Identify which cell holds the provided text, then report its [X, Y] central coordinate. 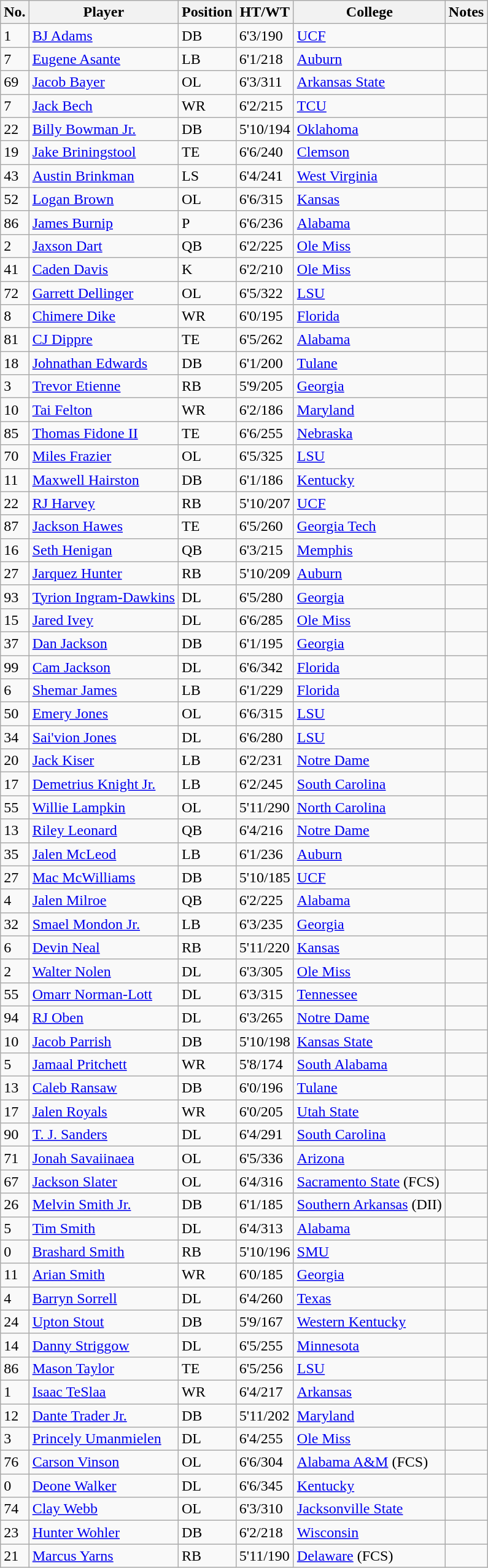
Clemson [370, 152]
6'2/245 [265, 784]
Caleb Ransaw [103, 1088]
Chimere Dike [103, 316]
Cam Jackson [103, 667]
6'4/313 [265, 1228]
Dan Jackson [103, 643]
76 [15, 1462]
Garrett Dellinger [103, 293]
6'6/255 [265, 433]
Delaware (FCS) [370, 1556]
Wisconsin [370, 1532]
Dante Trader Jr. [103, 1415]
5'11/190 [265, 1556]
41 [15, 269]
CJ Dippre [103, 340]
6'2/210 [265, 269]
20 [15, 761]
Jarquez Hunter [103, 573]
Nebraska [370, 433]
Jacob Parrish [103, 1041]
Danny Striggow [103, 1345]
Jack Kiser [103, 761]
6'6/304 [265, 1462]
5'11/220 [265, 947]
T. J. Sanders [103, 1135]
43 [15, 176]
Hunter Wohler [103, 1532]
Jalen Milroe [103, 901]
Barryn Sorrell [103, 1298]
Marcus Yarns [103, 1556]
RJ Harvey [103, 503]
8 [15, 316]
6'1/195 [265, 643]
6'3/305 [265, 971]
Tyrion Ingram-Dawkins [103, 597]
6'3/190 [265, 36]
Jake Briningstool [103, 152]
Kansas State [370, 1041]
Georgia Tech [370, 527]
6'4/260 [265, 1298]
Johnathan Edwards [103, 363]
67 [15, 1182]
35 [15, 854]
72 [15, 293]
6'4/291 [265, 1135]
Maxwell Hairston [103, 480]
6'6/342 [265, 667]
87 [15, 527]
6'4/255 [265, 1439]
South Alabama [370, 1065]
6'1/218 [265, 59]
Jonah Savaiinaea [103, 1158]
6'5/262 [265, 340]
69 [15, 82]
Southern Arkansas (DII) [370, 1205]
16 [15, 550]
6'1/229 [265, 691]
6'1/236 [265, 854]
6'5/325 [265, 457]
6'3/235 [265, 924]
93 [15, 597]
Brashard Smith [103, 1252]
19 [15, 152]
6'2/186 [265, 410]
Arizona [370, 1158]
6'2/215 [265, 106]
Alabama A&M (FCS) [370, 1462]
81 [15, 340]
Miles Frazier [103, 457]
6'0/205 [265, 1111]
Utah State [370, 1111]
Eugene Asante [103, 59]
College [370, 12]
5'10/198 [265, 1041]
6'5/260 [265, 527]
Thomas Fidone II [103, 433]
6'5/255 [265, 1345]
5'10/196 [265, 1252]
Jalen Royals [103, 1111]
Sacramento State (FCS) [370, 1182]
Carson Vinson [103, 1462]
Oklahoma [370, 129]
6'6/236 [265, 222]
52 [15, 199]
Tennessee [370, 994]
Texas [370, 1298]
Jalen McLeod [103, 854]
6'0/196 [265, 1088]
5'9/205 [265, 386]
Arian Smith [103, 1275]
Emery Jones [103, 714]
34 [15, 737]
Clay Webb [103, 1509]
Riley Leonard [103, 831]
Notes [466, 12]
Jacksonville State [370, 1509]
5'11/202 [265, 1415]
West Virginia [370, 176]
6'1/185 [265, 1205]
14 [15, 1345]
71 [15, 1158]
6'6/280 [265, 737]
6'3/310 [265, 1509]
Upton Stout [103, 1322]
50 [15, 714]
6'3/265 [265, 1017]
RJ Oben [103, 1017]
85 [15, 433]
6'6/240 [265, 152]
Melvin Smith Jr. [103, 1205]
Devin Neal [103, 947]
Shemar James [103, 691]
6'0/195 [265, 316]
Billy Bowman Jr. [103, 129]
6'3/311 [265, 82]
Caden Davis [103, 269]
Jacob Bayer [103, 82]
Mac McWilliams [103, 877]
Jared Ivey [103, 620]
5'9/167 [265, 1322]
37 [15, 643]
Tim Smith [103, 1228]
BJ Adams [103, 36]
No. [15, 12]
23 [15, 1532]
Memphis [370, 550]
5'10/207 [265, 503]
6'3/215 [265, 550]
5'11/290 [265, 807]
Walter Nolen [103, 971]
5'10/209 [265, 573]
Smael Mondon Jr. [103, 924]
6'6/285 [265, 620]
74 [15, 1509]
6'1/186 [265, 480]
6'5/256 [265, 1368]
Tai Felton [103, 410]
SMU [370, 1252]
94 [15, 1017]
LS [207, 176]
Logan Brown [103, 199]
6'2/218 [265, 1532]
TCU [370, 106]
Arkansas [370, 1392]
26 [15, 1205]
90 [15, 1135]
North Carolina [370, 807]
12 [15, 1415]
Player [103, 12]
6'0/185 [265, 1275]
Sai'vion Jones [103, 737]
99 [15, 667]
6'1/200 [265, 363]
6'2/231 [265, 761]
5'10/185 [265, 877]
Trevor Etienne [103, 386]
Deone Walker [103, 1486]
Arkansas State [370, 82]
Isaac TeSlaa [103, 1392]
6'3/315 [265, 994]
HT/WT [265, 12]
Western Kentucky [370, 1322]
5'10/194 [265, 129]
18 [15, 363]
Jamaal Pritchett [103, 1065]
15 [15, 620]
Willie Lampkin [103, 807]
5'8/174 [265, 1065]
Position [207, 12]
6'6/345 [265, 1486]
6'4/316 [265, 1182]
P [207, 222]
6'5/322 [265, 293]
24 [15, 1322]
Jack Bech [103, 106]
Demetrius Knight Jr. [103, 784]
Minnesota [370, 1345]
Jackson Hawes [103, 527]
70 [15, 457]
6'5/280 [265, 597]
6'5/336 [265, 1158]
6'4/217 [265, 1392]
6'4/241 [265, 176]
Seth Henigan [103, 550]
Princely Umanmielen [103, 1439]
Austin Brinkman [103, 176]
Jackson Slater [103, 1182]
Jaxson Dart [103, 246]
21 [15, 1556]
Mason Taylor [103, 1368]
K [207, 269]
Omarr Norman-Lott [103, 994]
32 [15, 924]
James Burnip [103, 222]
6'4/216 [265, 831]
